Extract the (x, y) coordinate from the center of the cell holding the provided text.  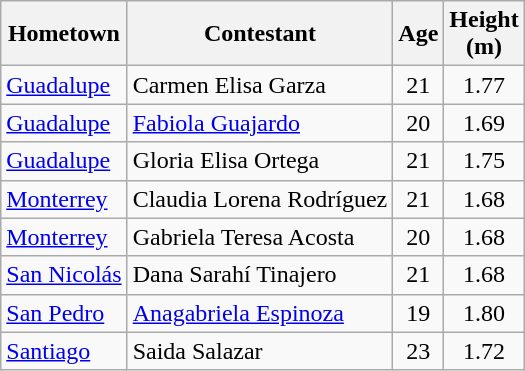
Gabriela Teresa Acosta (260, 237)
1.72 (484, 351)
1.80 (484, 313)
San Pedro (64, 313)
Gloria Elisa Ortega (260, 161)
Santiago (64, 351)
1.75 (484, 161)
Fabiola Guajardo (260, 123)
Height (m) (484, 34)
1.69 (484, 123)
1.77 (484, 85)
Anagabriela Espinoza (260, 313)
Claudia Lorena Rodríguez (260, 199)
Age (418, 34)
23 (418, 351)
Dana Sarahí Tinajero (260, 275)
Carmen Elisa Garza (260, 85)
19 (418, 313)
Contestant (260, 34)
San Nicolás (64, 275)
Hometown (64, 34)
Saida Salazar (260, 351)
